Provide the (x, y) coordinate of the cell's center where the given text is located.  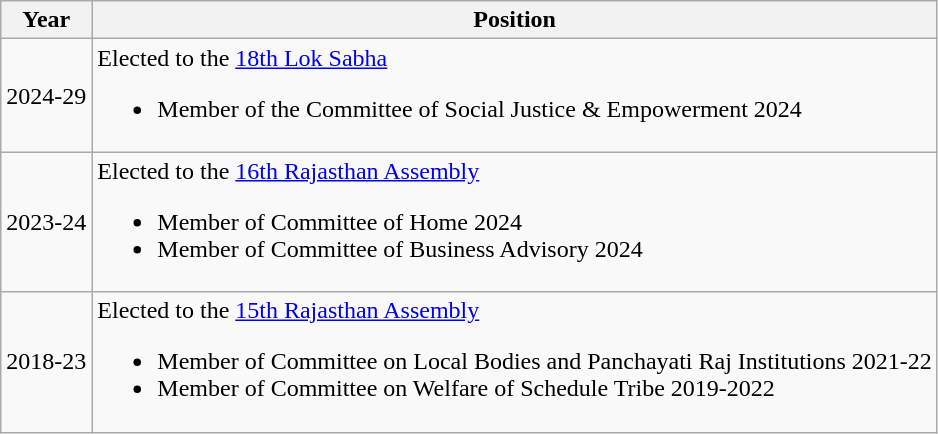
Year (46, 20)
2023-24 (46, 222)
2018-23 (46, 362)
Elected to the 18th Lok SabhaMember of the Committee of Social Justice & Empowerment 2024 (515, 96)
2024-29 (46, 96)
Elected to the 16th Rajasthan AssemblyMember of Committee of Home 2024Member of Committee of Business Advisory 2024 (515, 222)
Position (515, 20)
